From the cell containing the given text, extract its center point as [x, y] coordinate. 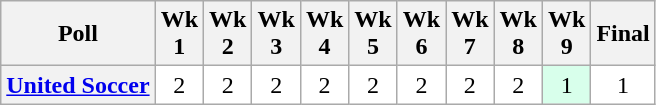
Poll [78, 34]
Wk8 [518, 34]
Wk6 [421, 34]
Wk9 [566, 34]
Wk3 [276, 34]
Wk7 [470, 34]
Wk4 [324, 34]
Final [623, 34]
Wk5 [373, 34]
Wk1 [179, 34]
Wk2 [228, 34]
United Soccer [78, 85]
